Search for the cell housing the specified text and yield its [x, y] center coordinate. 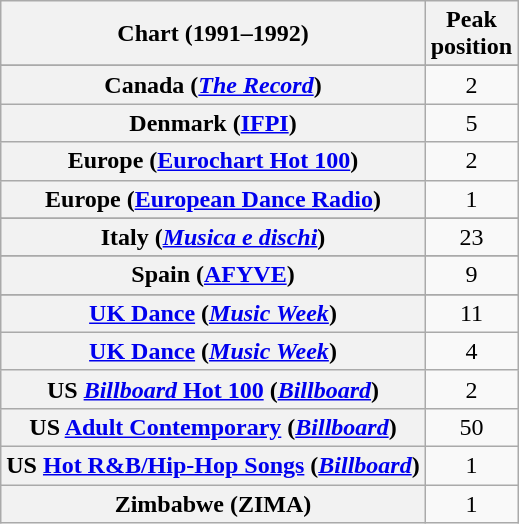
Italy (Musica e dischi) [213, 237]
4 [471, 351]
Peakposition [471, 34]
9 [471, 275]
US Hot R&B/Hip-Hop Songs (Billboard) [213, 465]
Zimbabwe (ZIMA) [213, 503]
Chart (1991–1992) [213, 34]
50 [471, 427]
11 [471, 313]
US Adult Contemporary (Billboard) [213, 427]
Europe (European Dance Radio) [213, 199]
Europe (Eurochart Hot 100) [213, 161]
US Billboard Hot 100 (Billboard) [213, 389]
Spain (AFYVE) [213, 275]
Denmark (IFPI) [213, 123]
23 [471, 237]
5 [471, 123]
Canada (The Record) [213, 85]
